Find where the given text appears and provide that cell's center as (x, y) coordinate. 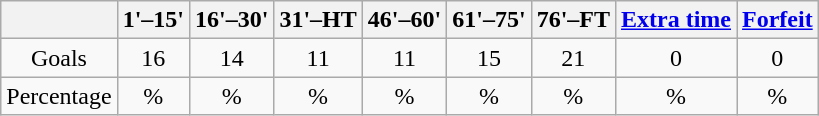
15 (489, 58)
1'–15' (153, 20)
61'–75' (489, 20)
Extra time (676, 20)
21 (573, 58)
Goals (59, 58)
76'–FT (573, 20)
16'–30' (231, 20)
14 (231, 58)
31'–HT (318, 20)
Percentage (59, 96)
46'–60' (404, 20)
16 (153, 58)
Forfeit (778, 20)
